Pinpoint the cell where the given text exists, returning its [X, Y] midpoint coordinate. 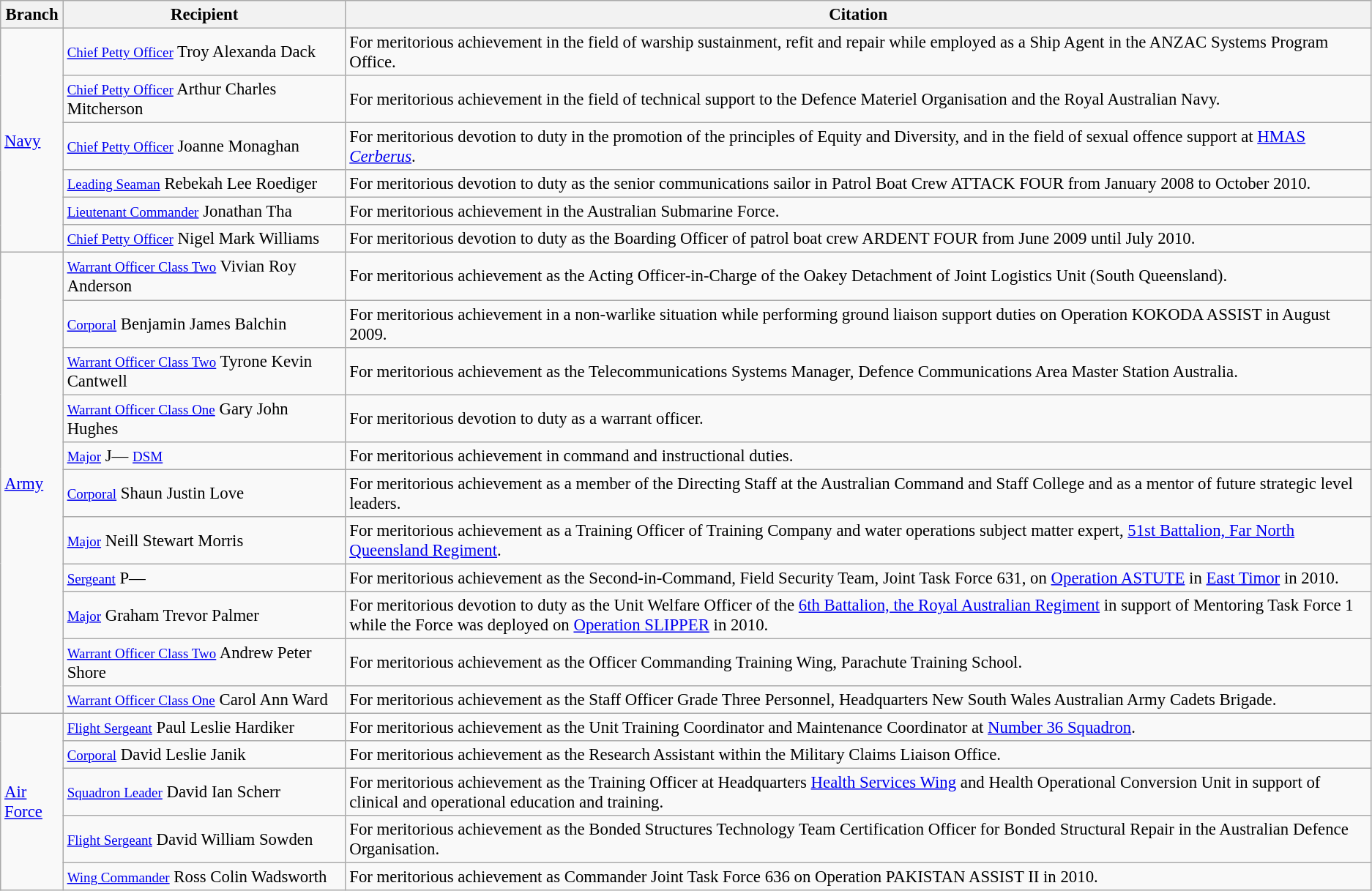
Warrant Officer Class Two Vivian Roy Anderson [204, 277]
For meritorious devotion to duty as the senior communications sailor in Patrol Boat Crew ATTACK FOUR from January 2008 to October 2010. [858, 184]
Corporal David Leslie Janik [204, 755]
Navy [32, 141]
Sergeant P— [204, 578]
Citation [858, 15]
For meritorious achievement in command and instructional duties. [858, 455]
Major Neill Stewart Morris [204, 540]
Corporal Benjamin James Balchin [204, 324]
For meritorious achievement as the Staff Officer Grade Three Personnel, Headquarters New South Wales Australian Army Cadets Brigade. [858, 700]
For meritorious achievement as the Research Assistant within the Military Claims Liaison Office. [858, 755]
Corporal Shaun Justin Love [204, 493]
Army [32, 483]
Chief Petty Officer Troy Alexanda Dack [204, 53]
For meritorious achievement as the Acting Officer-in-Charge of the Oakey Detachment of Joint Logistics Unit (South Queensland). [858, 277]
Chief Petty Officer Arthur Charles Mitcherson [204, 100]
For meritorious achievement as the Telecommunications Systems Manager, Defence Communications Area Master Station Australia. [858, 370]
Warrant Officer Class One Gary John Hughes [204, 419]
Major Graham Trevor Palmer [204, 615]
Wing Commander Ross Colin Wadsworth [204, 877]
Squadron Leader David Ian Scherr [204, 792]
Flight Sergeant Paul Leslie Hardiker [204, 728]
For meritorious achievement as the Second-in-Command, Field Security Team, Joint Task Force 631, on Operation ASTUTE in East Timor in 2010. [858, 578]
For meritorious achievement as Commander Joint Task Force 636 on Operation PAKISTAN ASSIST II in 2010. [858, 877]
Major J— DSM [204, 455]
For meritorious achievement in the field of technical support to the Defence Materiel Organisation and the Royal Australian Navy. [858, 100]
Lieutenant Commander Jonathan Tha [204, 212]
Branch [32, 15]
Recipient [204, 15]
For meritorious achievement as the Officer Commanding Training Wing, Parachute Training School. [858, 662]
Warrant Officer Class Two Andrew Peter Shore [204, 662]
For meritorious devotion to duty as the Boarding Officer of patrol boat crew ARDENT FOUR from June 2009 until July 2010. [858, 239]
For meritorious achievement as the Unit Training Coordinator and Maintenance Coordinator at Number 36 Squadron. [858, 728]
For meritorious achievement in the field of warship sustainment, refit and repair while employed as a Ship Agent in the ANZAC Systems Program Office. [858, 53]
For meritorious achievement in a non-warlike situation while performing ground liaison support duties on Operation KOKODA ASSIST in August 2009. [858, 324]
Flight Sergeant David William Sowden [204, 839]
Leading Seaman Rebekah Lee Roediger [204, 184]
Air Force [32, 802]
Chief Petty Officer Nigel Mark Williams [204, 239]
Warrant Officer Class One Carol Ann Ward [204, 700]
Warrant Officer Class Two Tyrone Kevin Cantwell [204, 370]
For meritorious devotion to duty as a warrant officer. [858, 419]
For meritorious achievement in the Australian Submarine Force. [858, 212]
Chief Petty Officer Joanne Monaghan [204, 146]
